Return the [x, y] coordinate for the center point of the cell that contains the specified text.  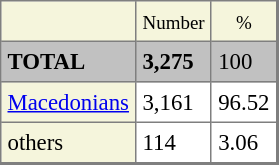
Number [174, 21]
% [244, 21]
TOTAL [68, 61]
3,275 [174, 61]
3.06 [244, 142]
others [68, 142]
3,161 [174, 102]
96.52 [244, 102]
100 [244, 61]
Macedonians [68, 102]
114 [174, 142]
